Output the [x, y] coordinate of the center of the cell containing the given text.  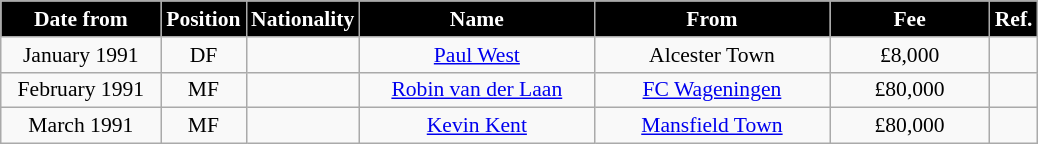
Paul West [476, 55]
Mansfield Town [712, 126]
Name [476, 19]
January 1991 [81, 55]
Kevin Kent [476, 126]
FC Wageningen [712, 90]
DF [204, 55]
Fee [910, 19]
Position [204, 19]
Ref. [1014, 19]
March 1991 [81, 126]
£8,000 [910, 55]
February 1991 [81, 90]
From [712, 19]
Robin van der Laan [476, 90]
Nationality [302, 19]
Alcester Town [712, 55]
Date from [81, 19]
